Determine the (X, Y) coordinate at the center of the cell enclosing the given text.  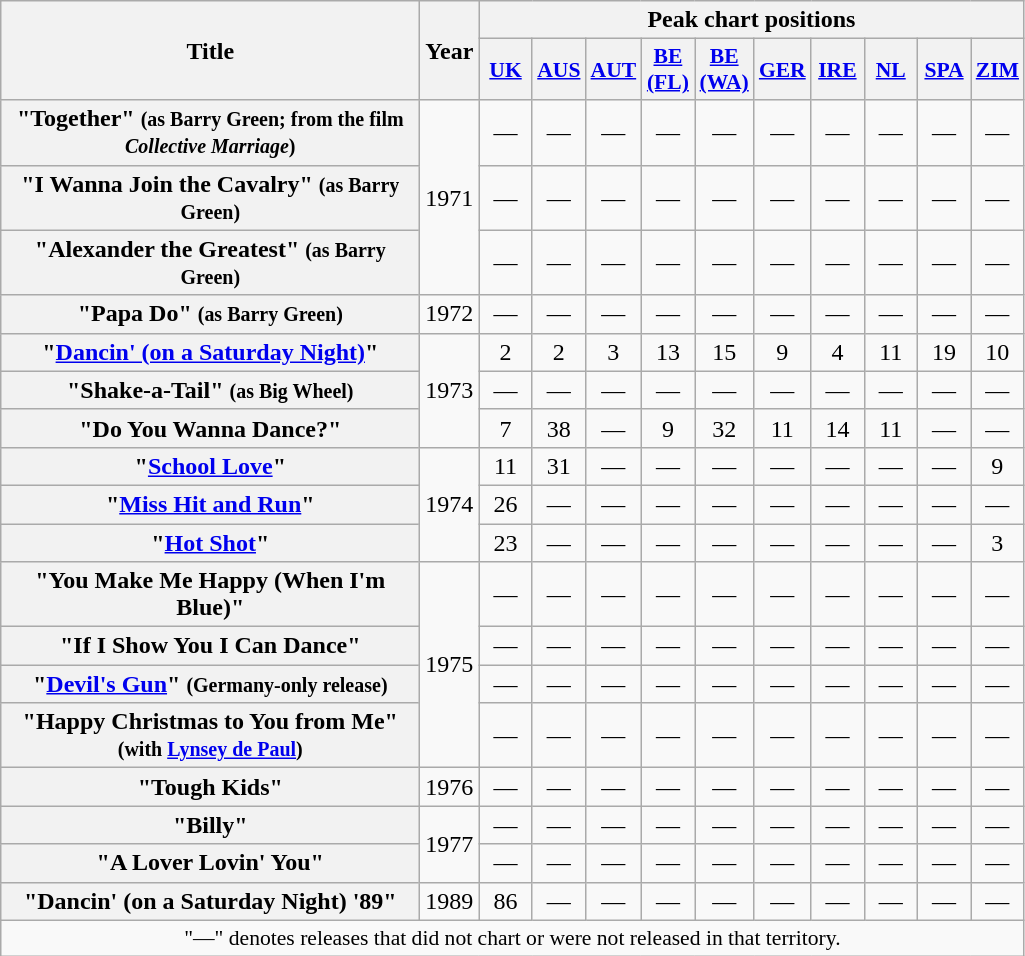
4 (838, 352)
"Devil's Gun" (Germany-only release) (210, 684)
"Do You Wanna Dance?" (210, 428)
"Billy" (210, 825)
13 (668, 352)
"Tough Kids" (210, 787)
"If I Show You I Can Dance" (210, 646)
"Miss Hit and Run" (210, 504)
BE (FL) (668, 70)
1977 (450, 844)
19 (944, 352)
AUS (558, 70)
1974 (450, 504)
26 (506, 504)
38 (558, 428)
1972 (450, 314)
1975 (450, 665)
AUT (614, 70)
"School Love" (210, 466)
ZIM (998, 70)
UK (506, 70)
Title (210, 50)
"You Make Me Happy (When I'm Blue)" (210, 594)
"I Wanna Join the Cavalry" (as Barry Green) (210, 198)
32 (724, 428)
Peak chart positions (752, 20)
15 (724, 352)
1989 (450, 901)
GER (782, 70)
"Happy Christmas to You from Me" (with Lynsey de Paul) (210, 736)
"Shake-a-Tail" (as Big Wheel) (210, 390)
23 (506, 543)
NL (890, 70)
"Dancin' (on a Saturday Night) '89" (210, 901)
"Alexander the Greatest" (as Barry Green) (210, 262)
"—" denotes releases that did not chart or were not released in that territory. (512, 938)
1971 (450, 198)
BE (WA) (724, 70)
86 (506, 901)
31 (558, 466)
7 (506, 428)
"Dancin' (on a Saturday Night)" (210, 352)
"Hot Shot" (210, 543)
1973 (450, 390)
14 (838, 428)
"Papa Do" (as Barry Green) (210, 314)
1976 (450, 787)
"Together" (as Barry Green; from the film Collective Marriage) (210, 132)
Year (450, 50)
"A Lover Lovin' You" (210, 863)
SPA (944, 70)
10 (998, 352)
IRE (838, 70)
